Find where the given text appears and provide that cell's center as [X, Y] coordinate. 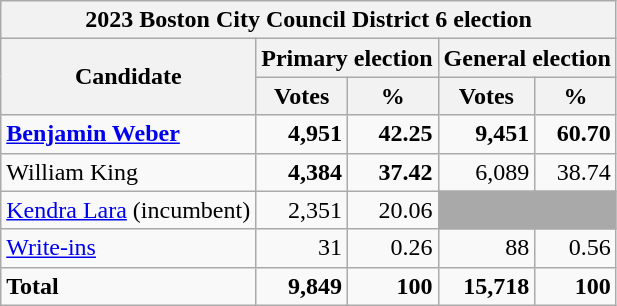
Write-ins [128, 248]
9,849 [302, 286]
9,451 [486, 134]
31 [302, 248]
Total [128, 286]
88 [486, 248]
37.42 [393, 172]
4,384 [302, 172]
2023 Boston City Council District 6 election [309, 20]
0.26 [393, 248]
0.56 [576, 248]
2,351 [302, 210]
Primary election [347, 58]
20.06 [393, 210]
42.25 [393, 134]
Kendra Lara (incumbent) [128, 210]
38.74 [576, 172]
Candidate [128, 77]
6,089 [486, 172]
15,718 [486, 286]
William King [128, 172]
General election [527, 58]
Benjamin Weber [128, 134]
60.70 [576, 134]
4,951 [302, 134]
